Determine the [X, Y] coordinate at the center of the cell enclosing the given text.  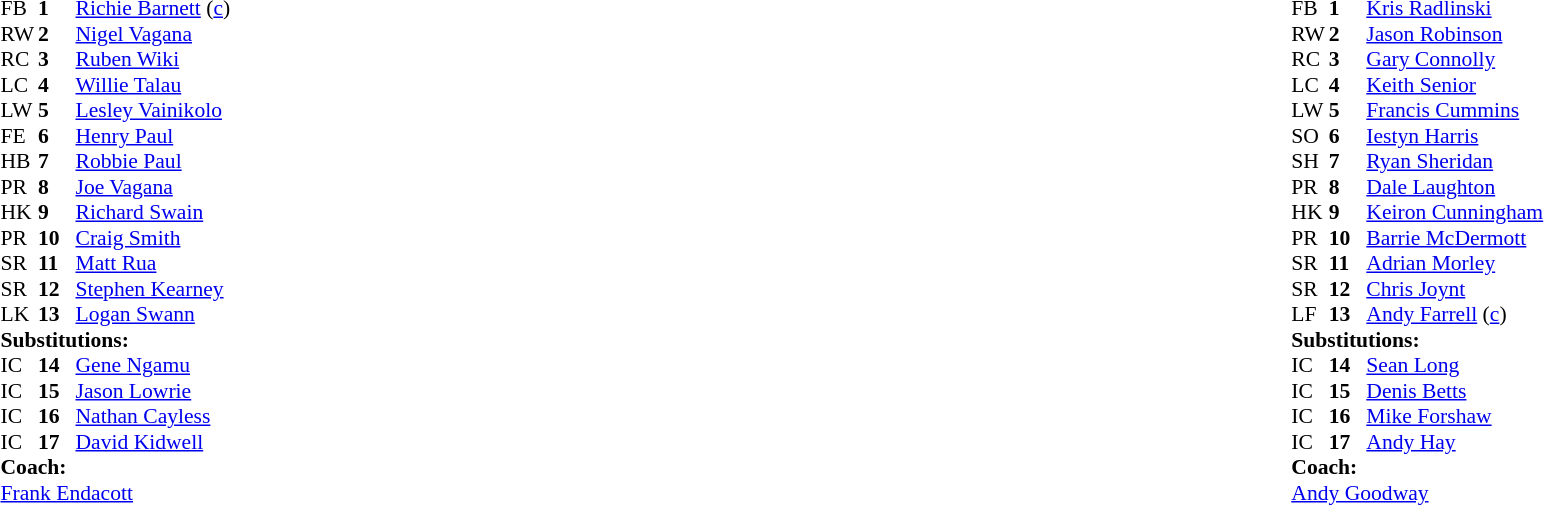
Jason Robinson [1454, 34]
Dale Laughton [1454, 187]
Robbie Paul [154, 161]
Keith Senior [1454, 85]
Gary Connolly [1454, 59]
Denis Betts [1454, 391]
Keiron Cunningham [1454, 213]
Lesley Vainikolo [154, 111]
Adrian Morley [1454, 263]
LK [19, 315]
Chris Joynt [1454, 289]
Stephen Kearney [154, 289]
Matt Rua [154, 263]
SH [1310, 161]
Nigel Vagana [154, 34]
Craig Smith [154, 238]
Joe Vagana [154, 187]
SO [1310, 136]
Ryan Sheridan [1454, 161]
Richard Swain [154, 213]
Gene Ngamu [154, 365]
Iestyn Harris [1454, 136]
Jason Lowrie [154, 391]
HB [19, 161]
Andy Farrell (c) [1454, 315]
Willie Talau [154, 85]
Nathan Cayless [154, 417]
Mike Forshaw [1454, 417]
Barrie McDermott [1454, 238]
Ruben Wiki [154, 59]
Francis Cummins [1454, 111]
Logan Swann [154, 315]
Henry Paul [154, 136]
Sean Long [1454, 365]
LF [1310, 315]
Andy Hay [1454, 442]
FE [19, 136]
David Kidwell [154, 442]
